Extract the (x, y) coordinate from the center of the cell holding the provided text.  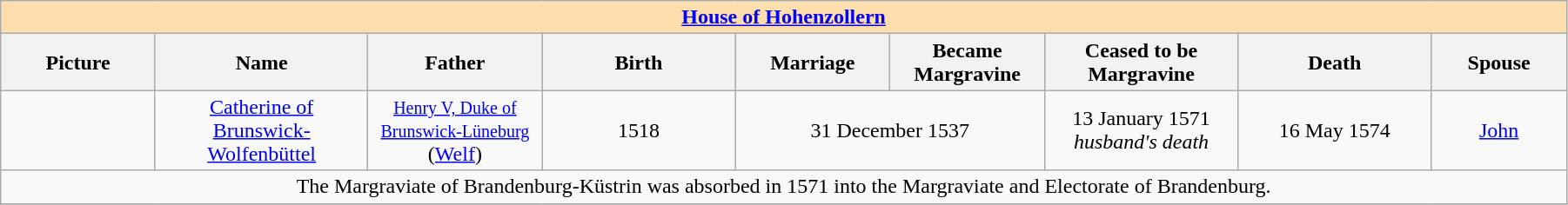
Father (455, 63)
Birth (639, 63)
Picture (78, 63)
John (1499, 130)
13 January 1571husband's death (1141, 130)
Ceased to be Margravine (1141, 63)
1518 (639, 130)
31 December 1537 (889, 130)
Henry V, Duke of Brunswick-Lüneburg(Welf) (455, 130)
House of Hohenzollern (784, 17)
Name (261, 63)
Marriage (813, 63)
Catherine of Brunswick-Wolfenbüttel (261, 130)
Spouse (1499, 63)
Death (1335, 63)
The Margraviate of Brandenburg-Küstrin was absorbed in 1571 into the Margraviate and Electorate of Brandenburg. (784, 187)
Became Margravine (968, 63)
16 May 1574 (1335, 130)
